Search for the cell housing the specified text and yield its [x, y] center coordinate. 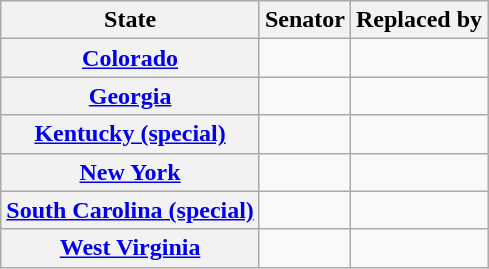
Senator [304, 20]
Kentucky (special) [130, 134]
State [130, 20]
Colorado [130, 58]
South Carolina (special) [130, 210]
New York [130, 172]
Georgia [130, 96]
West Virginia [130, 248]
Replaced by [418, 20]
